Pinpoint the cell where the given text exists, returning its [X, Y] midpoint coordinate. 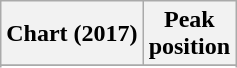
Chart (2017) [72, 34]
Peakposition [189, 34]
